Return [X, Y] of the center of cell containing provided text 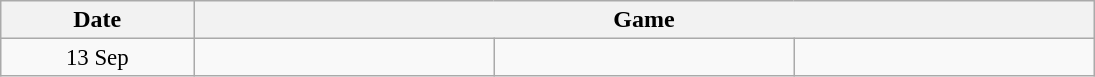
13 Sep [98, 58]
Game [644, 20]
Date [98, 20]
